From the cell containing the given text, extract its center point as [X, Y] coordinate. 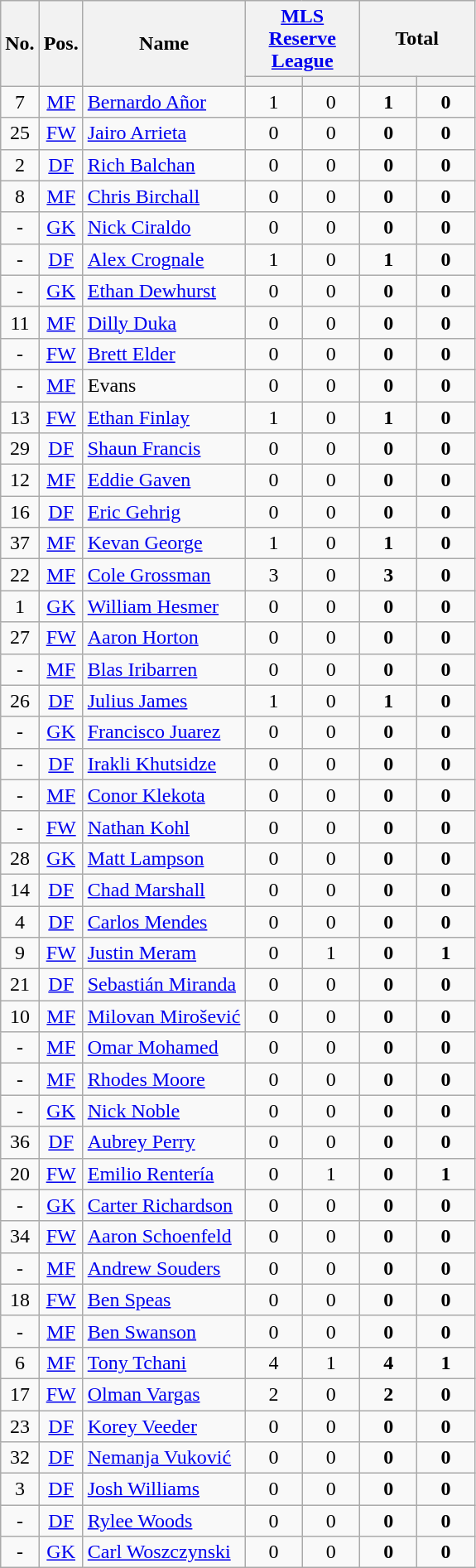
Aaron Schoenfeld [164, 1237]
Shaun Francis [164, 449]
37 [20, 543]
Ben Speas [164, 1300]
Andrew Souders [164, 1268]
25 [20, 133]
Korey Veeder [164, 1426]
18 [20, 1300]
Nathan Kohl [164, 827]
10 [20, 1016]
Francisco Juarez [164, 732]
Name [164, 43]
16 [20, 512]
Chris Birchall [164, 196]
23 [20, 1426]
Eric Gehrig [164, 512]
Alex Crognale [164, 259]
Jairo Arrieta [164, 133]
Julius James [164, 701]
20 [20, 1174]
Dilly Duka [164, 322]
Brett Elder [164, 354]
Carl Woszczynski [164, 1552]
No. [20, 43]
17 [20, 1394]
Nick Noble [164, 1111]
Milovan Mirošević [164, 1016]
Blas Iribarren [164, 669]
13 [20, 417]
Rich Balchan [164, 165]
6 [20, 1363]
Emilio Rentería [164, 1174]
36 [20, 1142]
Ben Swanson [164, 1331]
Nemanja Vuković [164, 1458]
29 [20, 449]
12 [20, 480]
Ethan Finlay [164, 417]
Eddie Gaven [164, 480]
21 [20, 985]
MLS Reserve League [303, 39]
Conor Klekota [164, 795]
22 [20, 575]
8 [20, 196]
28 [20, 858]
Tony Tchani [164, 1363]
Aaron Horton [164, 638]
Matt Lampson [164, 858]
Josh Williams [164, 1489]
32 [20, 1458]
11 [20, 322]
27 [20, 638]
Carlos Mendes [164, 922]
9 [20, 953]
26 [20, 701]
Irakli Khutsidze [164, 764]
Cole Grossman [164, 575]
Bernardo Añor [164, 102]
Evans [164, 385]
Kevan George [164, 543]
7 [20, 102]
Carter Richardson [164, 1205]
William Hesmer [164, 606]
Pos. [61, 43]
Sebastián Miranda [164, 985]
34 [20, 1237]
Ethan Dewhurst [164, 291]
Justin Meram [164, 953]
Rhodes Moore [164, 1079]
Aubrey Perry [164, 1142]
Chad Marshall [164, 890]
14 [20, 890]
Olman Vargas [164, 1394]
Rylee Woods [164, 1521]
Nick Ciraldo [164, 228]
Total [417, 39]
Omar Mohamed [164, 1048]
